Output the [X, Y] coordinate of the center of the cell containing the given text.  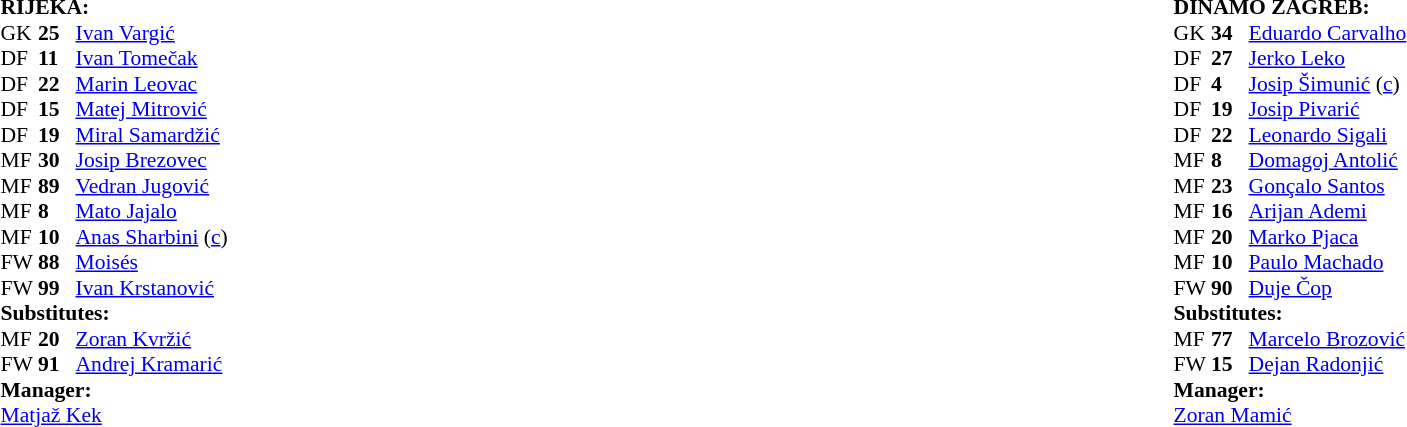
Ivan Vargić [196, 33]
25 [57, 33]
Substitutes: [158, 313]
Marin Leovac [196, 84]
89 [57, 186]
Manager: [158, 390]
Ivan Krstanović [196, 288]
30 [57, 161]
Zoran Kvržić [196, 339]
Andrej Kramarić [196, 365]
16 [1230, 211]
Vedran Jugović [196, 186]
91 [57, 365]
23 [1230, 186]
88 [57, 263]
Mato Jajalo [196, 211]
Miral Samardžić [196, 135]
Anas Sharbini (c) [196, 237]
27 [1230, 59]
Josip Brezovec [196, 161]
99 [57, 288]
Moisés [196, 263]
34 [1230, 33]
90 [1230, 288]
Ivan Tomečak [196, 59]
Matej Mitrović [196, 109]
4 [1230, 84]
77 [1230, 339]
11 [57, 59]
